Provide the (X, Y) coordinate of the cell's center where the given text is located.  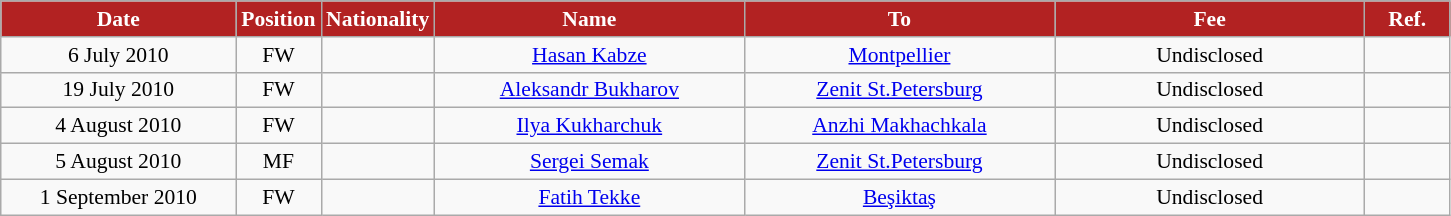
Name (589, 19)
To (899, 19)
Ref. (1408, 19)
Beşiktaş (899, 197)
6 July 2010 (118, 55)
4 August 2010 (118, 126)
Fee (1210, 19)
5 August 2010 (118, 162)
1 September 2010 (118, 197)
Sergei Semak (589, 162)
Aleksandr Bukharov (589, 90)
MF (278, 162)
19 July 2010 (118, 90)
Date (118, 19)
Montpellier (899, 55)
Ilya Kukharchuk (589, 126)
Fatih Tekke (589, 197)
Position (278, 19)
Nationality (378, 19)
Hasan Kabze (589, 55)
Anzhi Makhachkala (899, 126)
